Identify which cell holds the provided text, then report its [x, y] central coordinate. 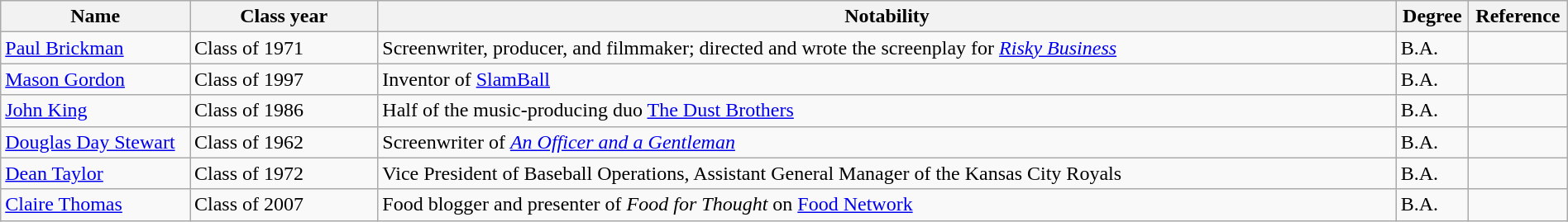
Dean Taylor [96, 173]
Name [96, 17]
Claire Thomas [96, 205]
Class of 1986 [284, 111]
Paul Brickman [96, 48]
Class of 1972 [284, 173]
Mason Gordon [96, 79]
John King [96, 111]
Class of 1971 [284, 48]
Degree [1432, 17]
Reference [1518, 17]
Screenwriter, producer, and filmmaker; directed and wrote the screenplay for Risky Business [887, 48]
Vice President of Baseball Operations, Assistant General Manager of the Kansas City Royals [887, 173]
Class of 1962 [284, 142]
Inventor of SlamBall [887, 79]
Douglas Day Stewart [96, 142]
Class of 1997 [284, 79]
Screenwriter of An Officer and a Gentleman [887, 142]
Class of 2007 [284, 205]
Notability [887, 17]
Half of the music-producing duo The Dust Brothers [887, 111]
Food blogger and presenter of Food for Thought on Food Network [887, 205]
Class year [284, 17]
